Return [x, y] of the center of cell containing provided text 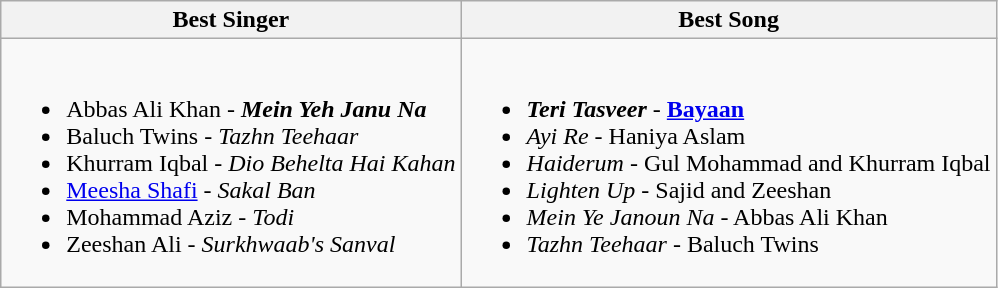
Best Song [728, 20]
Best Singer [231, 20]
